For the text-containing cell, return its midpoint in [X, Y] coordinate format. 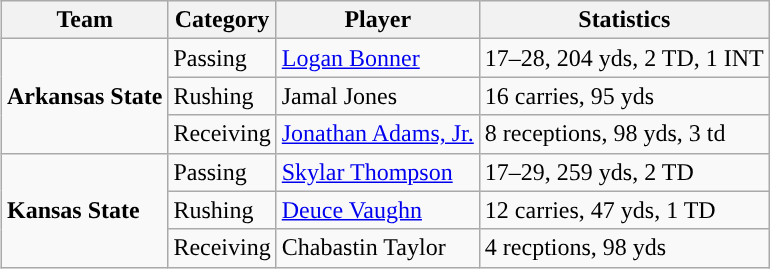
Jamal Jones [378, 96]
Statistics [624, 20]
Player [378, 20]
Kansas State [84, 210]
8 receptions, 98 yds, 3 td [624, 134]
4 recptions, 98 yds [624, 248]
Skylar Thompson [378, 172]
Logan Bonner [378, 58]
Chabastin Taylor [378, 248]
17–28, 204 yds, 2 TD, 1 INT [624, 58]
Category [222, 20]
Arkansas State [84, 96]
Team [84, 20]
Deuce Vaughn [378, 210]
16 carries, 95 yds [624, 96]
Jonathan Adams, Jr. [378, 134]
12 carries, 47 yds, 1 TD [624, 210]
17–29, 259 yds, 2 TD [624, 172]
